Find where the given text appears and provide that cell's center as [X, Y] coordinate. 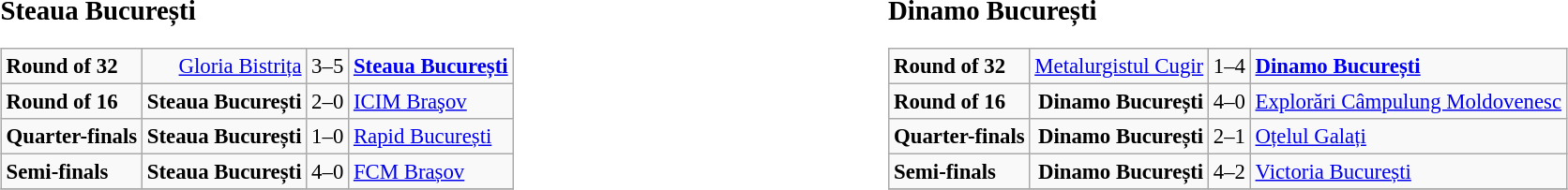
Metalurgistul Cugir [1120, 66]
1–0 [328, 137]
Explorări Câmpulung Moldovenesc [1409, 102]
Oțelul Galați [1409, 137]
Victoria București [1409, 172]
3–5 [328, 66]
ICIM Braşov [431, 102]
4–2 [1229, 172]
1–4 [1229, 66]
2–0 [328, 102]
FCM Brașov [431, 172]
2–1 [1229, 137]
Gloria Bistrița [223, 66]
Rapid București [431, 137]
